Determine the [X, Y] coordinate at the center of the cell enclosing the given text.  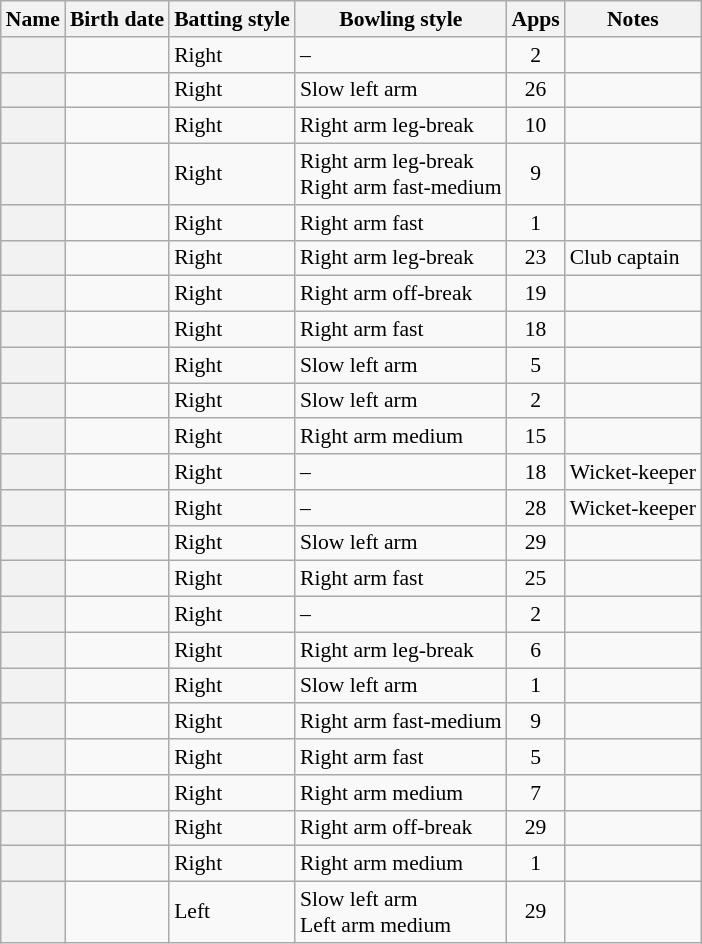
6 [536, 650]
23 [536, 258]
10 [536, 126]
26 [536, 90]
19 [536, 294]
25 [536, 579]
Right arm leg-breakRight arm fast-medium [401, 174]
Bowling style [401, 19]
Slow left armLeft arm medium [401, 912]
15 [536, 437]
Name [33, 19]
Club captain [633, 258]
Apps [536, 19]
Notes [633, 19]
Birth date [117, 19]
7 [536, 793]
Batting style [232, 19]
Right arm fast-medium [401, 722]
Left [232, 912]
28 [536, 508]
